Scan for the cell matching the given text and deliver its (x, y) coordinate at center. 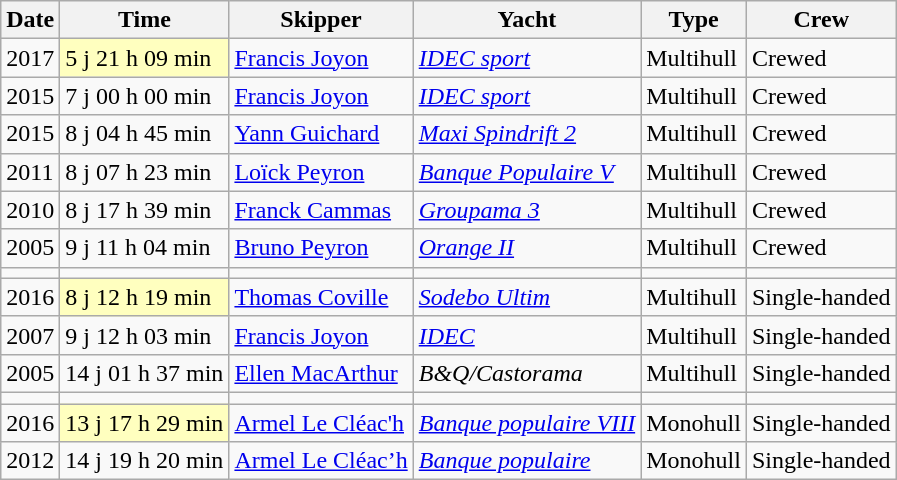
8 j 12 h 19 min (144, 297)
Banque populaire (526, 461)
14 j 01 h 37 min (144, 373)
Crew (821, 20)
Loïck Peyron (321, 172)
14 j 19 h 20 min (144, 461)
2012 (30, 461)
8 j 04 h 45 min (144, 134)
IDEC (526, 335)
5 j 21 h 09 min (144, 58)
B&Q/Castorama (526, 373)
8 j 17 h 39 min (144, 210)
7 j 00 h 00 min (144, 96)
Armel Le Cléac'h (321, 423)
Date (30, 20)
Orange II (526, 248)
Bruno Peyron (321, 248)
Time (144, 20)
Thomas Coville (321, 297)
Yann Guichard (321, 134)
8 j 07 h 23 min (144, 172)
Banque populaire VIII (526, 423)
9 j 12 h 03 min (144, 335)
Maxi Spindrift 2 (526, 134)
Banque Populaire V (526, 172)
Skipper (321, 20)
Franck Cammas (321, 210)
13 j 17 h 29 min (144, 423)
Type (694, 20)
9 j 11 h 04 min (144, 248)
2017 (30, 58)
Sodebo Ultim (526, 297)
Yacht (526, 20)
Groupama 3 (526, 210)
2011 (30, 172)
2007 (30, 335)
2010 (30, 210)
Ellen MacArthur (321, 373)
Armel Le Cléac’h (321, 461)
